Return the [x, y] coordinate for the center point of the cell that contains the specified text.  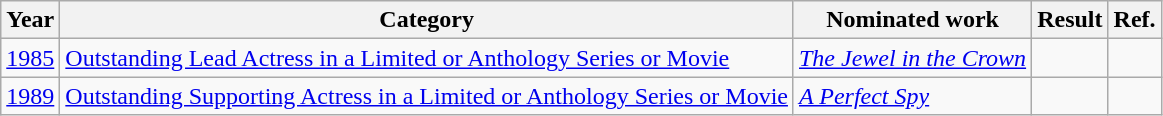
Nominated work [912, 20]
A Perfect Spy [912, 96]
Outstanding Lead Actress in a Limited or Anthology Series or Movie [427, 58]
Category [427, 20]
Year [30, 20]
Result [1070, 20]
1989 [30, 96]
Outstanding Supporting Actress in a Limited or Anthology Series or Movie [427, 96]
1985 [30, 58]
The Jewel in the Crown [912, 58]
Ref. [1134, 20]
